Identify which cell holds the provided text, then report its (x, y) central coordinate. 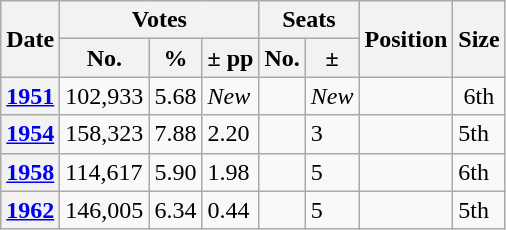
% (176, 58)
158,323 (104, 134)
0.44 (230, 210)
± (332, 58)
6.34 (176, 210)
Seats (309, 20)
1962 (30, 210)
Position (406, 39)
1958 (30, 172)
5.90 (176, 172)
114,617 (104, 172)
7.88 (176, 134)
1.98 (230, 172)
2.20 (230, 134)
102,933 (104, 96)
Date (30, 39)
5.68 (176, 96)
3 (332, 134)
± pp (230, 58)
Size (479, 39)
Votes (160, 20)
146,005 (104, 210)
1951 (30, 96)
1954 (30, 134)
